Return (X, Y) of the center of cell containing provided text 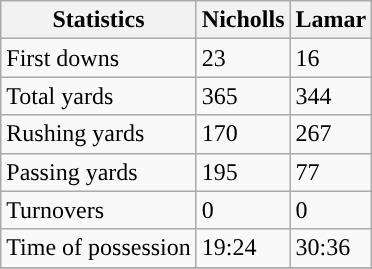
30:36 (331, 248)
Statistics (99, 20)
Total yards (99, 96)
Rushing yards (99, 134)
195 (243, 172)
16 (331, 58)
19:24 (243, 248)
344 (331, 96)
First downs (99, 58)
Lamar (331, 20)
170 (243, 134)
365 (243, 96)
Passing yards (99, 172)
23 (243, 58)
267 (331, 134)
Turnovers (99, 210)
Nicholls (243, 20)
Time of possession (99, 248)
77 (331, 172)
